Identify which cell holds the provided text, then report its [X, Y] central coordinate. 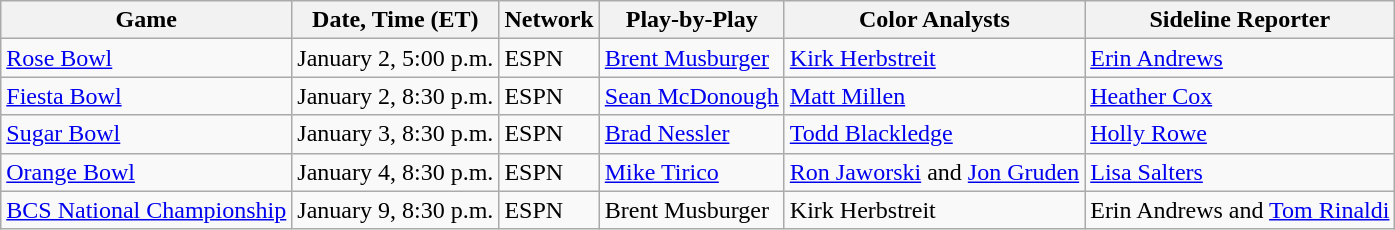
Heather Cox [1240, 96]
Sugar Bowl [146, 134]
Rose Bowl [146, 58]
Ron Jaworski and Jon Gruden [934, 172]
Erin Andrews [1240, 58]
January 2, 8:30 p.m. [396, 96]
January 2, 5:00 p.m. [396, 58]
Fiesta Bowl [146, 96]
Matt Millen [934, 96]
Date, Time (ET) [396, 20]
Color Analysts [934, 20]
Holly Rowe [1240, 134]
BCS National Championship [146, 210]
Brad Nessler [692, 134]
January 3, 8:30 p.m. [396, 134]
January 4, 8:30 p.m. [396, 172]
Todd Blackledge [934, 134]
Erin Andrews and Tom Rinaldi [1240, 210]
Sideline Reporter [1240, 20]
Play-by-Play [692, 20]
Sean McDonough [692, 96]
Mike Tirico [692, 172]
Lisa Salters [1240, 172]
Game [146, 20]
Orange Bowl [146, 172]
Network [549, 20]
January 9, 8:30 p.m. [396, 210]
